Capture the cell that displays the provided text and extract its (X, Y) central coordinate. 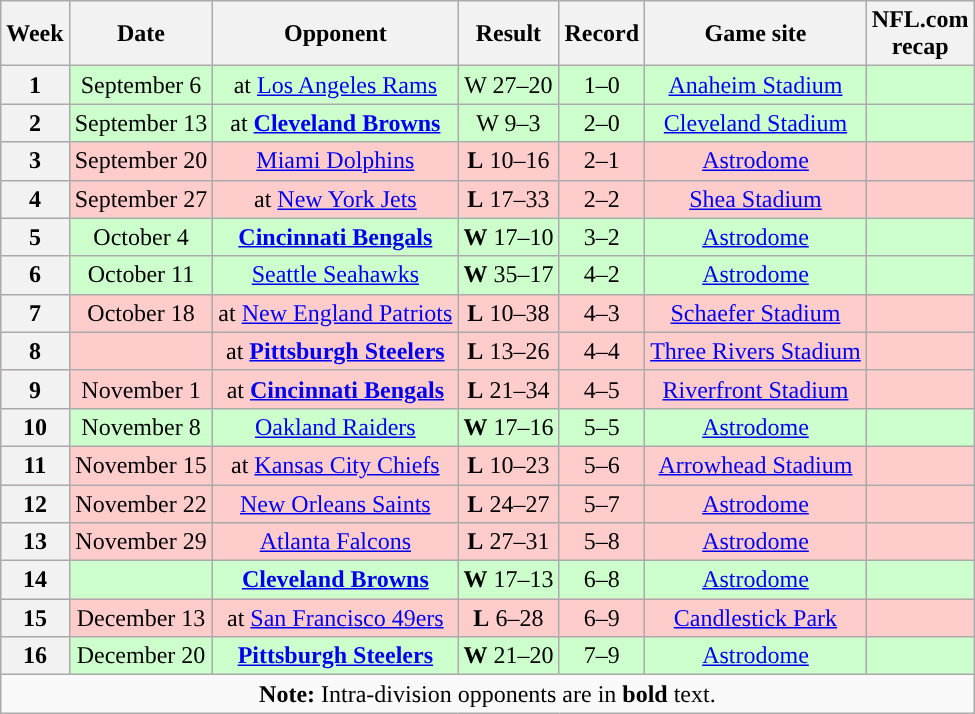
Seattle Seahawks (336, 275)
6–9 (602, 618)
L 27–31 (508, 542)
1–0 (602, 85)
Date (141, 34)
at Pittsburgh Steelers (336, 351)
December 20 (141, 656)
November 1 (141, 389)
W 17–13 (508, 580)
7–9 (602, 656)
5–6 (602, 465)
L 10–38 (508, 313)
New Orleans Saints (336, 503)
4 (35, 199)
Record (602, 34)
5–7 (602, 503)
7 (35, 313)
Game site (756, 34)
at Kansas City Chiefs (336, 465)
Three Rivers Stadium (756, 351)
October 11 (141, 275)
6 (35, 275)
L 10–16 (508, 161)
L 13–26 (508, 351)
L 10–23 (508, 465)
NFL.comrecap (920, 34)
Pittsburgh Steelers (336, 656)
Shea Stadium (756, 199)
September 13 (141, 123)
W 21–20 (508, 656)
Atlanta Falcons (336, 542)
Riverfront Stadium (756, 389)
at New England Patriots (336, 313)
15 (35, 618)
Opponent (336, 34)
L 24–27 (508, 503)
September 20 (141, 161)
September 6 (141, 85)
W 27–20 (508, 85)
4–2 (602, 275)
3 (35, 161)
Arrowhead Stadium (756, 465)
L 6–28 (508, 618)
at Los Angeles Rams (336, 85)
L 17–33 (508, 199)
2–2 (602, 199)
13 (35, 542)
14 (35, 580)
W 9–3 (508, 123)
Oakland Raiders (336, 427)
12 (35, 503)
September 27 (141, 199)
Miami Dolphins (336, 161)
at New York Jets (336, 199)
November 8 (141, 427)
W 17–16 (508, 427)
5–5 (602, 427)
2 (35, 123)
8 (35, 351)
December 13 (141, 618)
5–8 (602, 542)
4–3 (602, 313)
November 22 (141, 503)
5 (35, 237)
at San Francisco 49ers (336, 618)
October 4 (141, 237)
9 (35, 389)
1 (35, 85)
10 (35, 427)
at Cincinnati Bengals (336, 389)
Schaefer Stadium (756, 313)
2–1 (602, 161)
6–8 (602, 580)
W 35–17 (508, 275)
Result (508, 34)
W 17–10 (508, 237)
Note: Intra-division opponents are in bold text. (488, 694)
3–2 (602, 237)
October 18 (141, 313)
Cleveland Stadium (756, 123)
Week (35, 34)
November 15 (141, 465)
4–5 (602, 389)
Anaheim Stadium (756, 85)
11 (35, 465)
16 (35, 656)
at Cleveland Browns (336, 123)
Cincinnati Bengals (336, 237)
Cleveland Browns (336, 580)
Candlestick Park (756, 618)
2–0 (602, 123)
November 29 (141, 542)
4–4 (602, 351)
L 21–34 (508, 389)
